Locate the cell with the specified text and output its [X, Y] center coordinate. 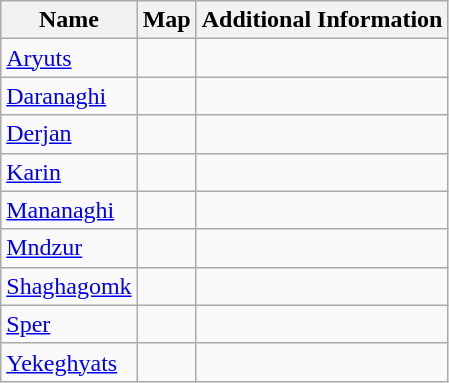
Daranaghi [69, 96]
Derjan [69, 134]
Shaghagomk [69, 286]
Map [166, 20]
Name [69, 20]
Additional Information [322, 20]
Mananaghi [69, 210]
Mndzur [69, 248]
Sper [69, 324]
Aryuts [69, 58]
Yekeghyats [69, 362]
Karin [69, 172]
